Find where the given text appears and provide that cell's center as (x, y) coordinate. 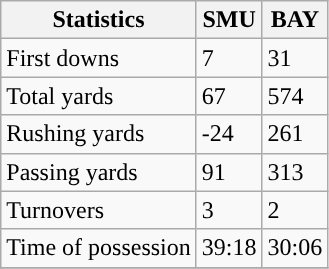
31 (295, 58)
261 (295, 134)
2 (295, 210)
Total yards (99, 96)
-24 (229, 134)
91 (229, 172)
BAY (295, 20)
39:18 (229, 248)
67 (229, 96)
Rushing yards (99, 134)
Time of possession (99, 248)
Statistics (99, 20)
Passing yards (99, 172)
Turnovers (99, 210)
313 (295, 172)
30:06 (295, 248)
3 (229, 210)
SMU (229, 20)
First downs (99, 58)
574 (295, 96)
7 (229, 58)
